Pinpoint the cell where the given text exists, returning its [X, Y] midpoint coordinate. 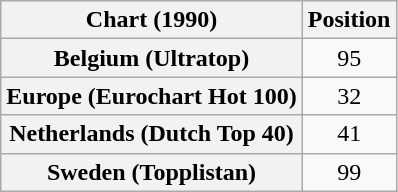
Europe (Eurochart Hot 100) [152, 96]
41 [349, 134]
32 [349, 96]
Sweden (Topplistan) [152, 172]
Belgium (Ultratop) [152, 58]
99 [349, 172]
Position [349, 20]
Netherlands (Dutch Top 40) [152, 134]
Chart (1990) [152, 20]
95 [349, 58]
